Provide the [x, y] coordinate of the cell's center where the given text is located.  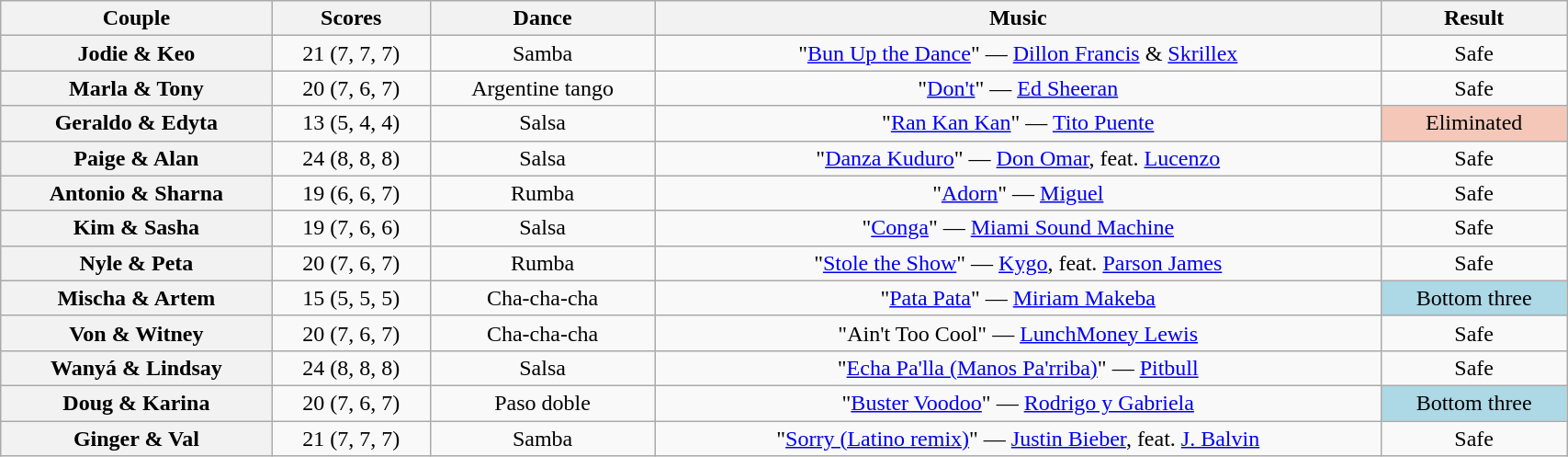
Music [1018, 18]
Paso doble [542, 403]
Von & Witney [136, 333]
19 (7, 6, 6) [351, 228]
"Buster Voodoo" — Rodrigo y Gabriela [1018, 403]
"Bun Up the Dance" — Dillon Francis & Skrillex [1018, 53]
Result [1474, 18]
15 (5, 5, 5) [351, 298]
Scores [351, 18]
"Echa Pa'lla (Manos Pa'rriba)" — Pitbull [1018, 368]
Wanyá & Lindsay [136, 368]
"Ran Kan Kan" — Tito Puente [1018, 123]
Nyle & Peta [136, 263]
19 (6, 6, 7) [351, 193]
"Sorry (Latino remix)" — Justin Bieber, feat. J. Balvin [1018, 439]
Kim & Sasha [136, 228]
Geraldo & Edyta [136, 123]
Paige & Alan [136, 158]
"Stole the Show" — Kygo, feat. Parson James [1018, 263]
Argentine tango [542, 88]
"Conga" — Miami Sound Machine [1018, 228]
"Adorn" — Miguel [1018, 193]
Dance [542, 18]
"Don't" — Ed Sheeran [1018, 88]
Jodie & Keo [136, 53]
Marla & Tony [136, 88]
"Ain't Too Cool" — LunchMoney Lewis [1018, 333]
"Pata Pata" — Miriam Makeba [1018, 298]
Couple [136, 18]
Eliminated [1474, 123]
Antonio & Sharna [136, 193]
13 (5, 4, 4) [351, 123]
"Danza Kuduro" — Don Omar, feat. Lucenzo [1018, 158]
Doug & Karina [136, 403]
Mischa & Artem [136, 298]
Ginger & Val [136, 439]
